Detect which cell encompasses the target text, then output its (X, Y) center coordinate. 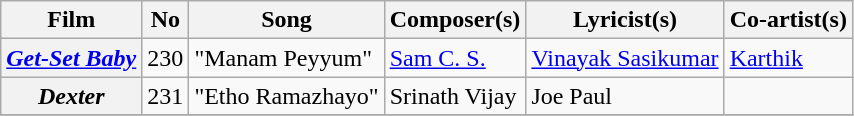
Joe Paul (625, 96)
231 (166, 96)
Co-artist(s) (788, 20)
"Manam Peyyum" (286, 58)
"Etho Ramazhayo" (286, 96)
Song (286, 20)
Get-Set Baby (72, 58)
Dexter (72, 96)
Sam C. S. (455, 58)
Vinayak Sasikumar (625, 58)
Srinath Vijay (455, 96)
No (166, 20)
Lyricist(s) (625, 20)
230 (166, 58)
Film (72, 20)
Karthik (788, 58)
Composer(s) (455, 20)
